Identify which cell holds the provided text, then report its (X, Y) central coordinate. 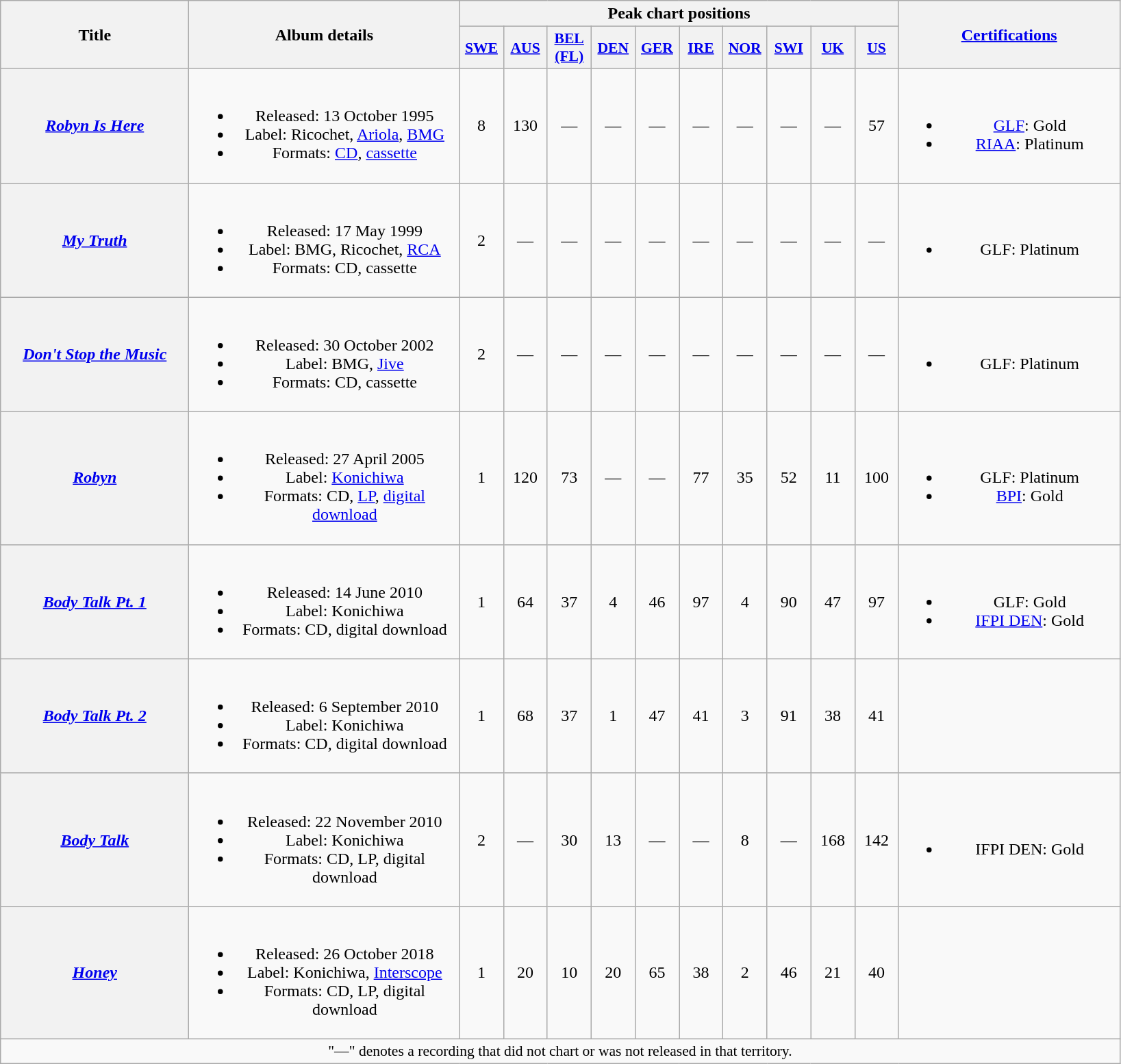
Honey (95, 972)
BEL (FL) (569, 48)
SWE (481, 48)
100 (877, 478)
91 (789, 716)
Don't Stop the Music (95, 355)
Released: 17 May 1999Label: BMG, Ricochet, RCAFormats: CD, cassette (325, 240)
13 (613, 839)
120 (525, 478)
GLF: PlatinumBPI: Gold (1009, 478)
11 (833, 478)
68 (525, 716)
142 (877, 839)
UK (833, 48)
SWI (789, 48)
90 (789, 601)
21 (833, 972)
57 (877, 126)
Certifications (1009, 34)
Body Talk Pt. 1 (95, 601)
10 (569, 972)
3 (745, 716)
130 (525, 126)
Body Talk Pt. 2 (95, 716)
GER (657, 48)
Robyn (95, 478)
64 (525, 601)
Released: 27 April 2005Label: KonichiwaFormats: CD, LP, digital download (325, 478)
Released: 13 October 1995Label: Ricochet, Ariola, BMGFormats: CD, cassette (325, 126)
73 (569, 478)
65 (657, 972)
IFPI DEN: Gold (1009, 839)
Robyn Is Here (95, 126)
40 (877, 972)
Released: 22 November 2010Label: KonichiwaFormats: CD, LP, digital download (325, 839)
Released: 30 October 2002Label: BMG, JiveFormats: CD, cassette (325, 355)
Title (95, 34)
"—" denotes a recording that did not chart or was not released in that territory. (560, 1051)
GLF: GoldRIAA: Platinum (1009, 126)
IRE (701, 48)
NOR (745, 48)
168 (833, 839)
Released: 26 October 2018Label: Konichiwa, InterscopeFormats: CD, LP, digital download (325, 972)
35 (745, 478)
Released: 6 September 2010Label: KonichiwaFormats: CD, digital download (325, 716)
30 (569, 839)
US (877, 48)
My Truth (95, 240)
Peak chart positions (679, 14)
DEN (613, 48)
AUS (525, 48)
GLF: GoldIFPI DEN: Gold (1009, 601)
Body Talk (95, 839)
77 (701, 478)
Released: 14 June 2010Label: KonichiwaFormats: CD, digital download (325, 601)
Album details (325, 34)
52 (789, 478)
